Return [x, y] of the center of cell containing provided text 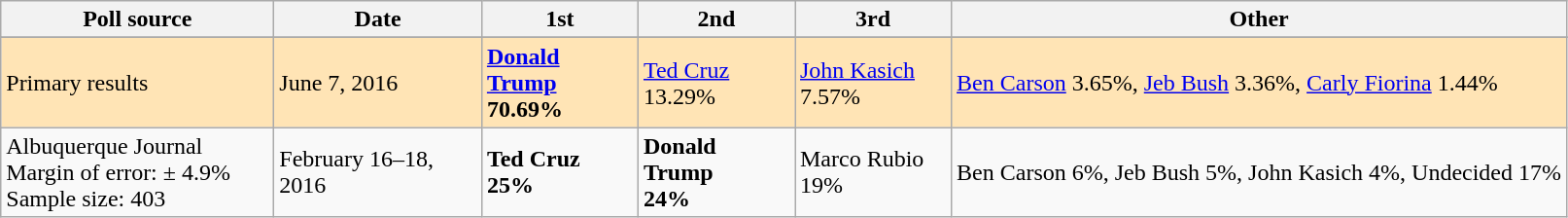
Donald Trump70.69% [560, 83]
February 16–18, 2016 [378, 172]
June 7, 2016 [378, 83]
Albuquerque JournalMargin of error: ± 4.9% Sample size: 403 [138, 172]
2nd [715, 19]
Marco Rubio19% [873, 172]
Primary results [138, 83]
Ben Carson 3.65%, Jeb Bush 3.36%, Carly Fiorina 1.44% [1260, 83]
3rd [873, 19]
Ted Cruz25% [560, 172]
1st [560, 19]
Donald Trump24% [715, 172]
Other [1260, 19]
Ben Carson 6%, Jeb Bush 5%, John Kasich 4%, Undecided 17% [1260, 172]
John Kasich7.57% [873, 83]
Ted Cruz13.29% [715, 83]
Date [378, 19]
Poll source [138, 19]
